Find where the given text appears and provide that cell's center as [X, Y] coordinate. 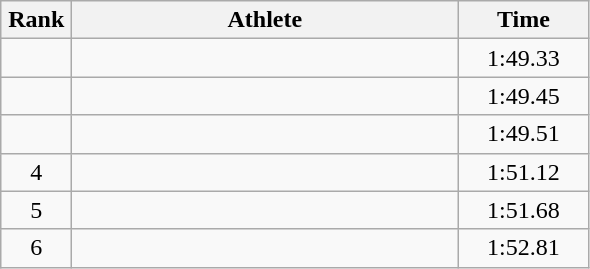
1:51.12 [524, 172]
Athlete [265, 20]
6 [36, 248]
4 [36, 172]
5 [36, 210]
1:52.81 [524, 248]
1:49.33 [524, 58]
1:51.68 [524, 210]
1:49.51 [524, 134]
Time [524, 20]
Rank [36, 20]
1:49.45 [524, 96]
